From the cell containing the given text, extract its center point as (x, y) coordinate. 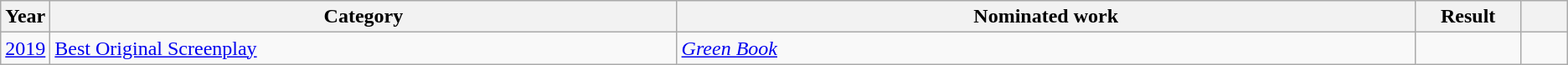
Category (364, 17)
Green Book (1045, 48)
2019 (25, 48)
Best Original Screenplay (364, 48)
Year (25, 17)
Nominated work (1045, 17)
Result (1467, 17)
